Determine the [x, y] coordinate at the center of the cell enclosing the given text.  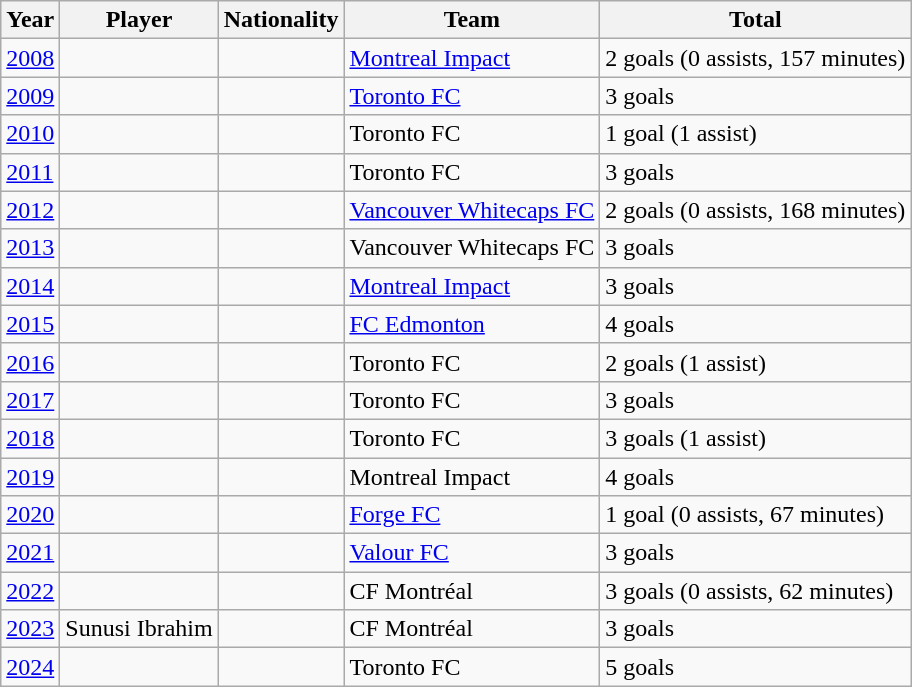
Total [756, 20]
2013 [30, 248]
2018 [30, 438]
1 goal (1 assist) [756, 134]
2 goals (0 assists, 157 minutes) [756, 58]
FC Edmonton [472, 324]
Valour FC [472, 553]
2020 [30, 515]
Nationality [281, 20]
2022 [30, 591]
5 goals [756, 667]
Player [139, 20]
2015 [30, 324]
Team [472, 20]
2019 [30, 477]
2 goals (1 assist) [756, 362]
Forge FC [472, 515]
3 goals (0 assists, 62 minutes) [756, 591]
2014 [30, 286]
2008 [30, 58]
2016 [30, 362]
2009 [30, 96]
2021 [30, 553]
2 goals (0 assists, 168 minutes) [756, 210]
2024 [30, 667]
2010 [30, 134]
2017 [30, 400]
2012 [30, 210]
2023 [30, 629]
1 goal (0 assists, 67 minutes) [756, 515]
3 goals (1 assist) [756, 438]
Year [30, 20]
2011 [30, 172]
Sunusi Ibrahim [139, 629]
